Return the [x, y] coordinate for the center point of the cell that contains the specified text.  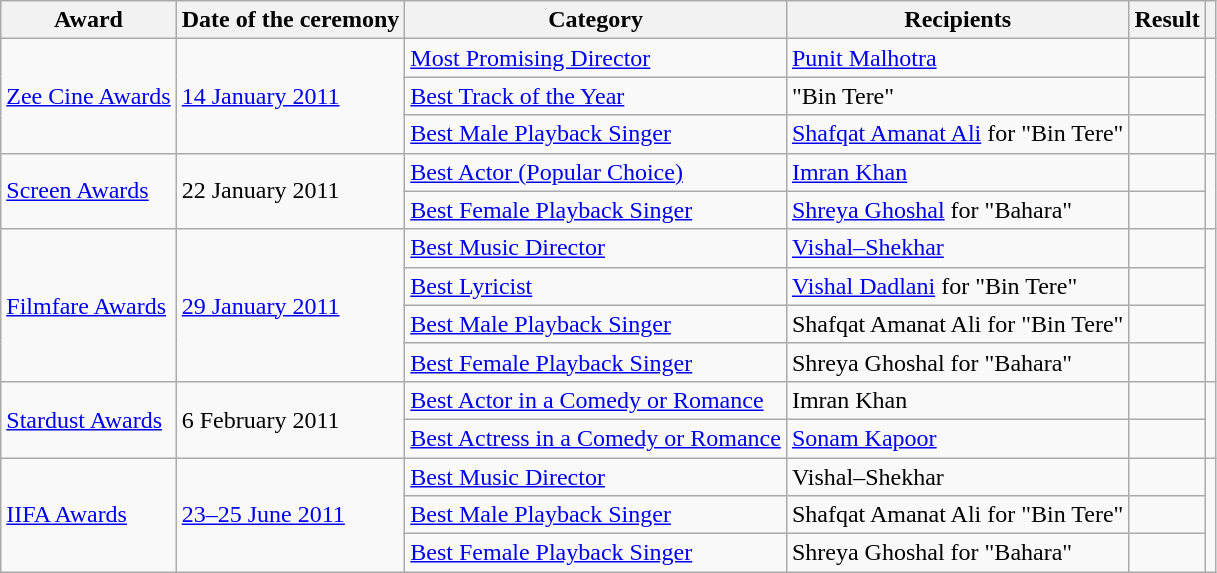
Screen Awards [88, 191]
6 February 2011 [290, 419]
Category [596, 20]
Best Actor (Popular Choice) [596, 172]
Filmfare Awards [88, 305]
Result [1167, 20]
Date of the ceremony [290, 20]
Recipients [957, 20]
22 January 2011 [290, 191]
29 January 2011 [290, 305]
Most Promising Director [596, 58]
Best Lyricist [596, 286]
Best Track of the Year [596, 96]
Punit Malhotra [957, 58]
Best Actor in a Comedy or Romance [596, 400]
Vishal Dadlani for "Bin Tere" [957, 286]
14 January 2011 [290, 96]
Best Actress in a Comedy or Romance [596, 438]
Stardust Awards [88, 419]
Zee Cine Awards [88, 96]
23–25 June 2011 [290, 515]
IIFA Awards [88, 515]
"Bin Tere" [957, 96]
Award [88, 20]
Sonam Kapoor [957, 438]
